From the cell containing the given text, extract its center point as [x, y] coordinate. 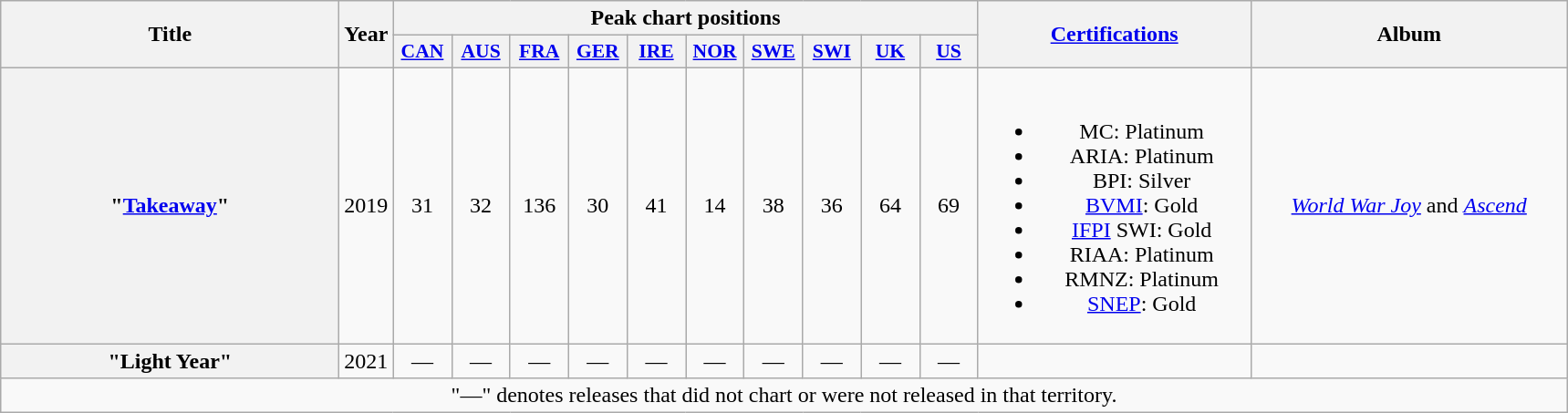
Certifications [1115, 35]
"Takeaway" [170, 205]
136 [539, 205]
"—" denotes releases that did not chart or were not released in that territory. [784, 396]
30 [597, 205]
FRA [539, 52]
41 [656, 205]
32 [481, 205]
64 [890, 205]
Title [170, 35]
AUS [481, 52]
2021 [367, 360]
"Light Year" [170, 360]
SWI [832, 52]
NOR [715, 52]
2019 [367, 205]
IRE [656, 52]
69 [949, 205]
14 [715, 205]
36 [832, 205]
31 [422, 205]
World War Joy and Ascend [1408, 205]
CAN [422, 52]
Peak chart positions [686, 18]
UK [890, 52]
US [949, 52]
38 [774, 205]
GER [597, 52]
SWE [774, 52]
Album [1408, 35]
Year [367, 35]
MC: PlatinumARIA: PlatinumBPI: SilverBVMI: GoldIFPI SWI: GoldRIAA: PlatinumRMNZ: PlatinumSNEP: Gold [1115, 205]
